Return (X, Y) of the center of cell containing provided text 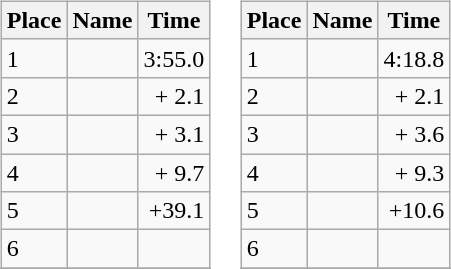
+ 9.3 (414, 173)
4:18.8 (414, 58)
3:55.0 (174, 58)
+39.1 (174, 211)
+ 3.6 (414, 134)
+ 3.1 (174, 134)
+ 9.7 (174, 173)
+10.6 (414, 211)
